Output the (x, y) coordinate of the center of the cell containing the given text.  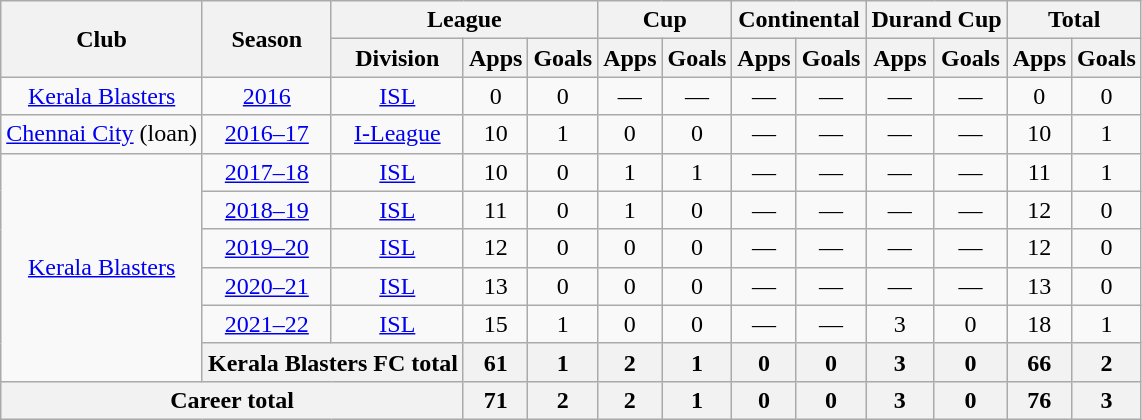
15 (495, 324)
Kerala Blasters FC total (332, 362)
Chennai City (loan) (102, 134)
Cup (665, 20)
Season (266, 39)
Durand Cup (936, 20)
I-League (397, 134)
Total (1074, 20)
League (464, 20)
2018–19 (266, 210)
2016–17 (266, 134)
2020–21 (266, 286)
Career total (232, 400)
Continental (799, 20)
71 (495, 400)
2021–22 (266, 324)
66 (1039, 362)
18 (1039, 324)
2017–18 (266, 172)
2016 (266, 96)
Club (102, 39)
2019–20 (266, 248)
Division (397, 58)
76 (1039, 400)
61 (495, 362)
